Return the [X, Y] coordinate for the center point of the cell that contains the specified text.  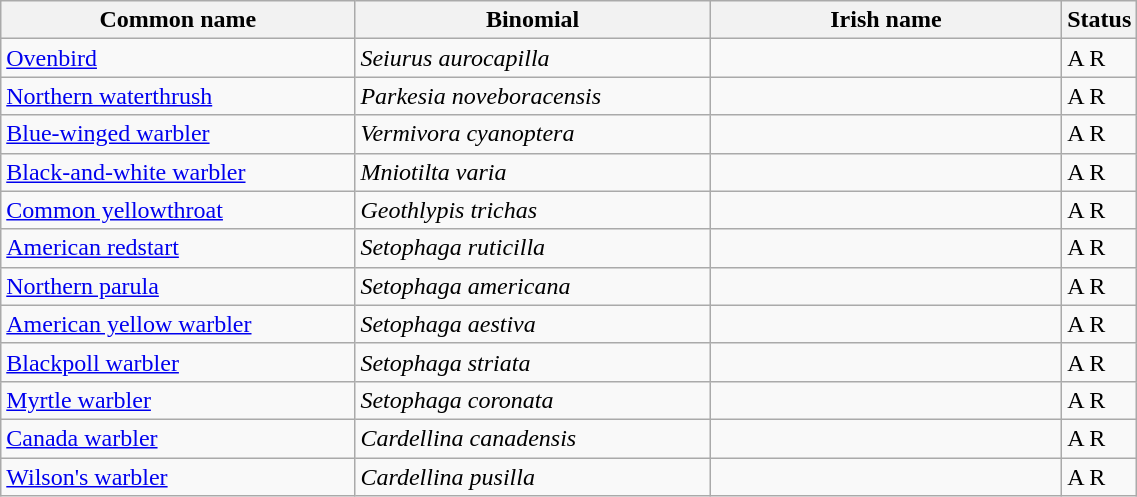
Vermivora cyanoptera [532, 134]
Geothlypis trichas [532, 210]
American yellow warbler [178, 324]
Northern waterthrush [178, 96]
Blue-winged warbler [178, 134]
Seiurus aurocapilla [532, 58]
Setophaga americana [532, 286]
Black-and-white warbler [178, 172]
Binomial [532, 20]
Common yellowthroat [178, 210]
Blackpoll warbler [178, 362]
Parkesia noveboracensis [532, 96]
Status [1100, 20]
Cardellina canadensis [532, 438]
Canada warbler [178, 438]
American redstart [178, 248]
Setophaga aestiva [532, 324]
Mniotilta varia [532, 172]
Common name [178, 20]
Setophaga coronata [532, 400]
Setophaga striata [532, 362]
Northern parula [178, 286]
Cardellina pusilla [532, 477]
Irish name [886, 20]
Setophaga ruticilla [532, 248]
Myrtle warbler [178, 400]
Wilson's warbler [178, 477]
Ovenbird [178, 58]
